Return (x, y) of the center of cell containing provided text 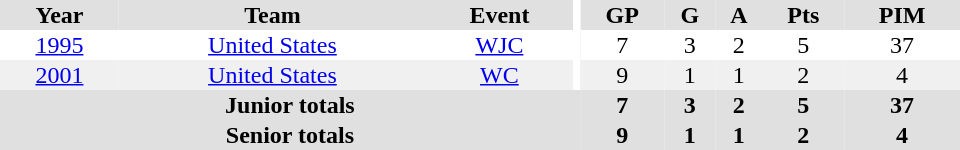
A (738, 15)
1995 (60, 45)
WJC (500, 45)
Event (500, 15)
WC (500, 75)
G (690, 15)
Senior totals (290, 135)
Year (60, 15)
Team (272, 15)
PIM (902, 15)
Pts (804, 15)
Junior totals (290, 105)
2001 (60, 75)
GP (622, 15)
